Pinpoint the cell where the given text exists, returning its [X, Y] midpoint coordinate. 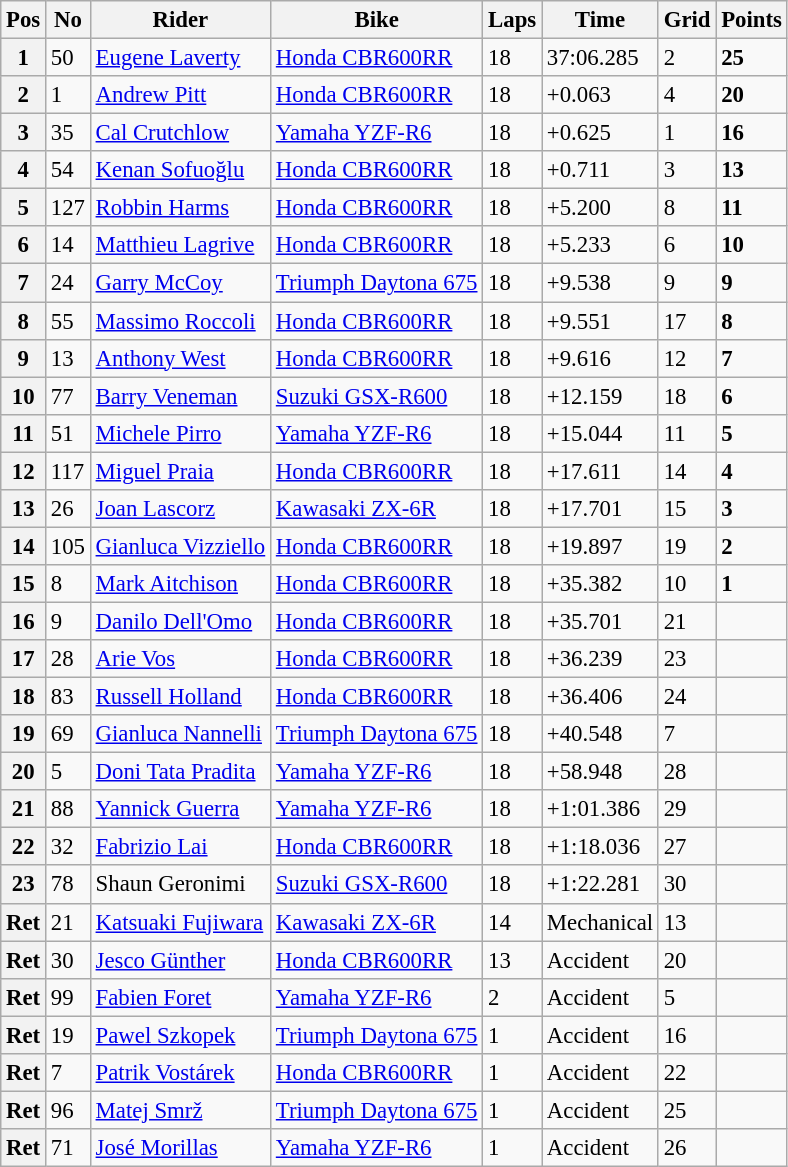
Gianluca Nannelli [180, 734]
+1:01.386 [600, 809]
+5.200 [600, 208]
Robbin Harms [180, 208]
Massimo Roccoli [180, 321]
51 [68, 433]
55 [68, 321]
+36.239 [600, 659]
+0.711 [600, 170]
Jesco Günther [180, 960]
Anthony West [180, 358]
+35.701 [600, 621]
Matej Smrž [180, 1110]
77 [68, 396]
Barry Veneman [180, 396]
127 [68, 208]
+1:18.036 [600, 847]
32 [68, 847]
+19.897 [600, 546]
71 [68, 1148]
+40.548 [600, 734]
54 [68, 170]
Laps [512, 20]
Mark Aitchison [180, 584]
Points [752, 20]
No [68, 20]
Miguel Praia [180, 471]
Cal Crutchlow [180, 133]
+5.233 [600, 245]
Arie Vos [180, 659]
+9.616 [600, 358]
Fabien Foret [180, 997]
99 [68, 997]
88 [68, 809]
Yannick Guerra [180, 809]
José Morillas [180, 1148]
Patrik Vostárek [180, 1073]
83 [68, 697]
+36.406 [600, 697]
Fabrizio Lai [180, 847]
Grid [686, 20]
Rider [180, 20]
+17.701 [600, 509]
+0.063 [600, 95]
Matthieu Lagrive [180, 245]
27 [686, 847]
Time [600, 20]
35 [68, 133]
Andrew Pitt [180, 95]
+0.625 [600, 133]
Pawel Szkopek [180, 1035]
69 [68, 734]
+9.551 [600, 321]
105 [68, 546]
Russell Holland [180, 697]
Danilo Dell'Omo [180, 621]
+58.948 [600, 772]
50 [68, 58]
37:06.285 [600, 58]
Eugene Laverty [180, 58]
117 [68, 471]
Gianluca Vizziello [180, 546]
+9.538 [600, 283]
96 [68, 1110]
+17.611 [600, 471]
Shaun Geronimi [180, 885]
Garry McCoy [180, 283]
+12.159 [600, 396]
29 [686, 809]
Doni Tata Pradita [180, 772]
+1:22.281 [600, 885]
Joan Lascorz [180, 509]
+35.382 [600, 584]
78 [68, 885]
Katsuaki Fujiwara [180, 922]
Bike [377, 20]
Mechanical [600, 922]
Michele Pirro [180, 433]
+15.044 [600, 433]
Kenan Sofuoğlu [180, 170]
Pos [24, 20]
